Pinpoint the cell where the given text exists, returning its (X, Y) midpoint coordinate. 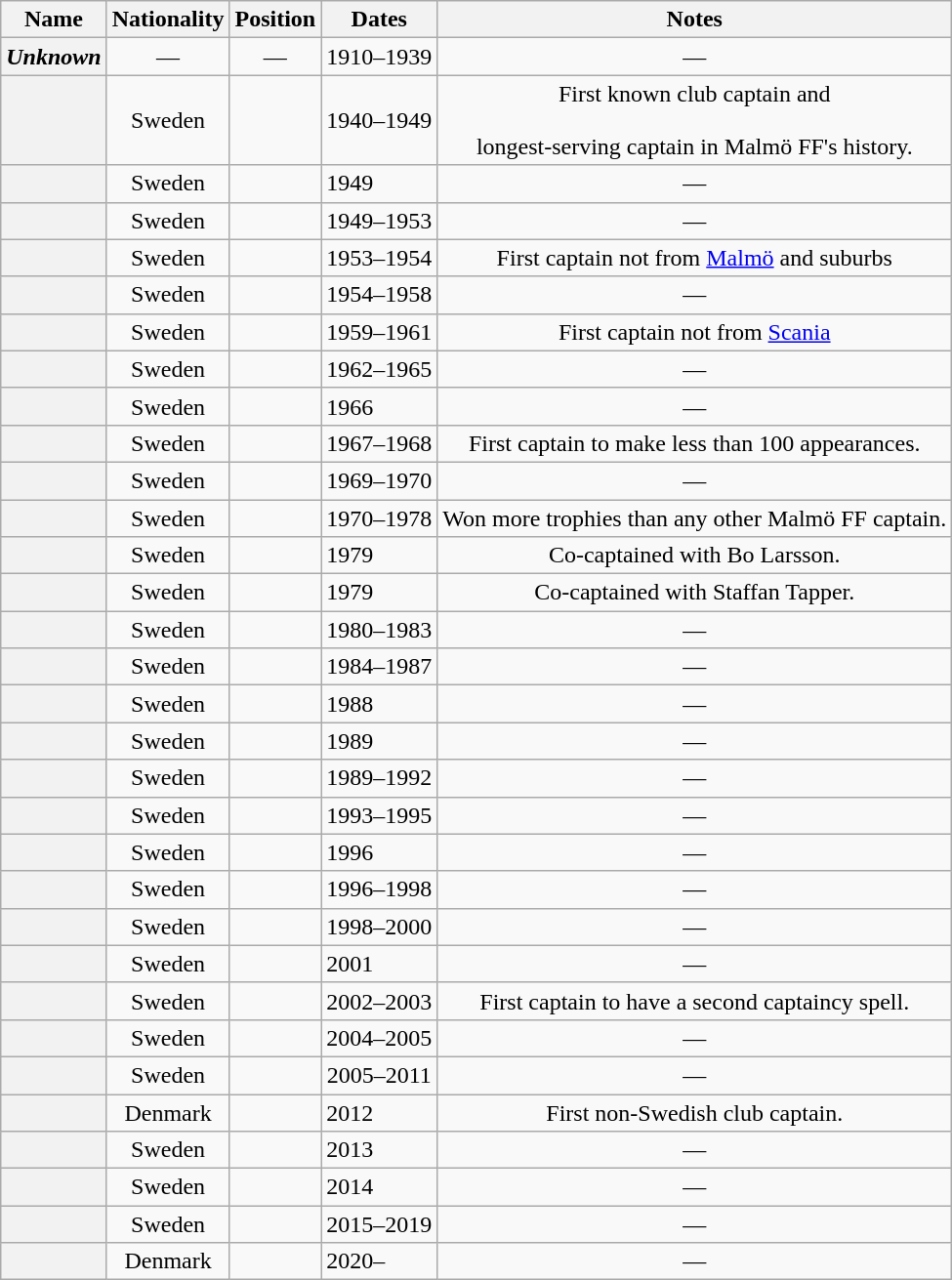
1996 (379, 852)
1998–2000 (379, 927)
1984–1987 (379, 667)
2015–2019 (379, 1224)
2005–2011 (379, 1075)
2014 (379, 1187)
2020– (379, 1261)
2001 (379, 964)
2012 (379, 1112)
1967–1968 (379, 443)
1949 (379, 184)
Co-captained with Staffan Tapper. (695, 593)
Position (275, 20)
1949–1953 (379, 221)
1953–1954 (379, 258)
First captain not from Scania (695, 332)
Nationality (168, 20)
2013 (379, 1150)
Unknown (54, 57)
First non-Swedish club captain. (695, 1112)
Notes (695, 20)
Dates (379, 20)
Name (54, 20)
1910–1939 (379, 57)
1993–1995 (379, 815)
2002–2003 (379, 1001)
First captain to have a second captaincy spell. (695, 1001)
1954–1958 (379, 295)
1996–1998 (379, 889)
1962–1965 (379, 369)
1989–1992 (379, 778)
First known club captain andlongest-serving captain in Malmö FF's history. (695, 120)
1970–1978 (379, 518)
1940–1949 (379, 120)
1988 (379, 704)
1966 (379, 406)
Won more trophies than any other Malmö FF captain. (695, 518)
1969–1970 (379, 480)
First captain not from Malmö and suburbs (695, 258)
2004–2005 (379, 1038)
1989 (379, 741)
1980–1983 (379, 630)
Co-captained with Bo Larsson. (695, 556)
First captain to make less than 100 appearances. (695, 443)
1959–1961 (379, 332)
